Determine the (x, y) coordinate at the center of the cell enclosing the given text.  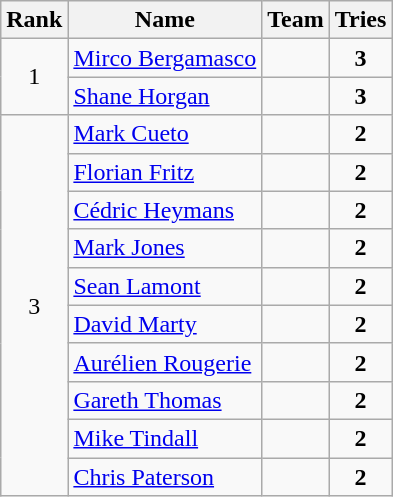
Cédric Heymans (165, 210)
1 (34, 77)
Gareth Thomas (165, 400)
Rank (34, 20)
David Marty (165, 324)
Shane Horgan (165, 96)
Mark Cueto (165, 134)
Aurélien Rougerie (165, 362)
Mirco Bergamasco (165, 58)
Mike Tindall (165, 438)
Team (296, 20)
Tries (360, 20)
Sean Lamont (165, 286)
Name (165, 20)
Chris Paterson (165, 477)
Mark Jones (165, 248)
Florian Fritz (165, 172)
